Find where the given text appears and provide that cell's center as (X, Y) coordinate. 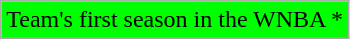
Team's first season in the WNBA * (175, 20)
